Identify which cell holds the provided text, then report its (x, y) central coordinate. 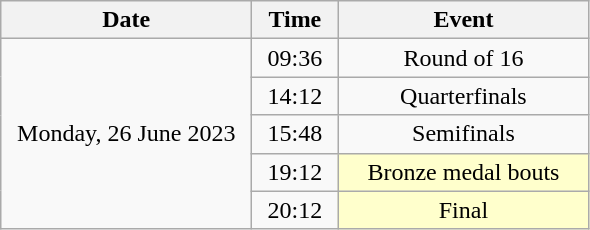
09:36 (295, 58)
15:48 (295, 134)
19:12 (295, 172)
Event (464, 20)
Monday, 26 June 2023 (126, 134)
Quarterfinals (464, 96)
Date (126, 20)
14:12 (295, 96)
20:12 (295, 210)
Round of 16 (464, 58)
Time (295, 20)
Final (464, 210)
Bronze medal bouts (464, 172)
Semifinals (464, 134)
